Provide the (x, y) coordinate of the cell's center where the given text is located.  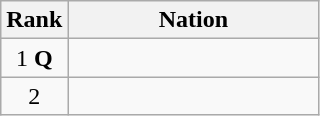
Nation (194, 20)
Rank (34, 20)
1 Q (34, 58)
2 (34, 96)
